Capture the cell that displays the provided text and extract its [X, Y] central coordinate. 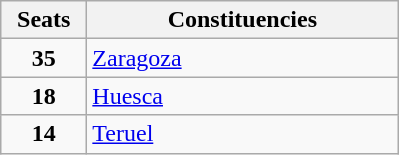
35 [44, 58]
14 [44, 134]
Huesca [242, 96]
Seats [44, 20]
Constituencies [242, 20]
18 [44, 96]
Zaragoza [242, 58]
Teruel [242, 134]
